Extract the [x, y] coordinate from the center of the cell holding the provided text.  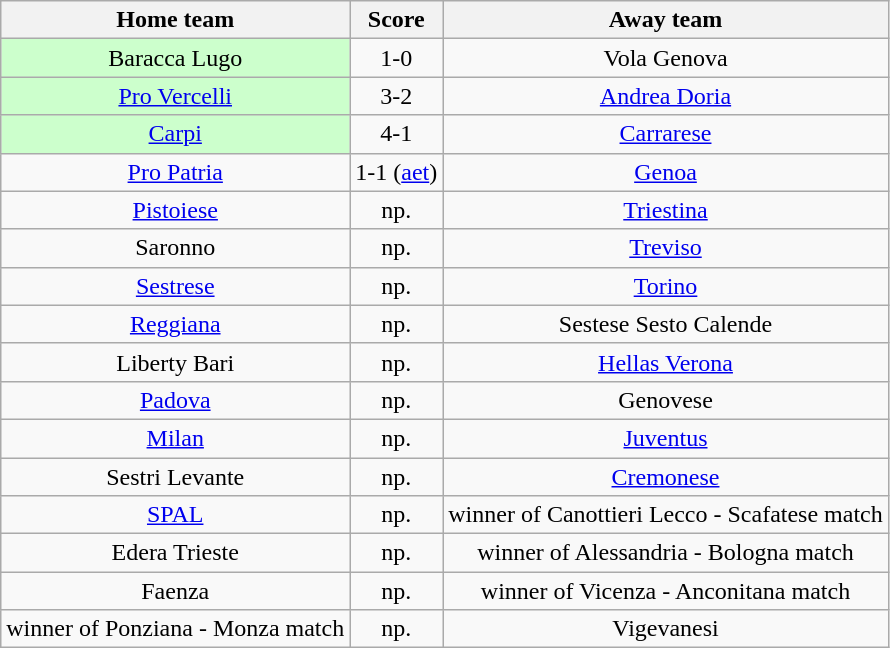
Genovese [666, 400]
4-1 [396, 134]
Edera Trieste [176, 553]
Treviso [666, 248]
Hellas Verona [666, 362]
Genoa [666, 172]
winner of Alessandria - Bologna match [666, 553]
Carrarese [666, 134]
Liberty Bari [176, 362]
Sestese Sesto Calende [666, 324]
Juventus [666, 438]
Torino [666, 286]
Triestina [666, 210]
Carpi [176, 134]
Vola Genova [666, 58]
Vigevanesi [666, 629]
1-0 [396, 58]
Score [396, 20]
Sestrese [176, 286]
Baracca Lugo [176, 58]
3-2 [396, 96]
Padova [176, 400]
Pro Patria [176, 172]
1-1 (aet) [396, 172]
Pistoiese [176, 210]
Home team [176, 20]
SPAL [176, 515]
Faenza [176, 591]
winner of Canottieri Lecco - Scafatese match [666, 515]
Milan [176, 438]
Reggiana [176, 324]
Andrea Doria [666, 96]
Saronno [176, 248]
Away team [666, 20]
Cremonese [666, 477]
Sestri Levante [176, 477]
Pro Vercelli [176, 96]
winner of Vicenza - Anconitana match [666, 591]
winner of Ponziana - Monza match [176, 629]
